For the text-containing cell, return its midpoint in [x, y] coordinate format. 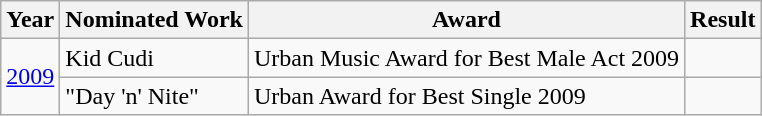
Urban Music Award for Best Male Act 2009 [466, 58]
Urban Award for Best Single 2009 [466, 96]
Nominated Work [154, 20]
Result [723, 20]
Kid Cudi [154, 58]
Year [30, 20]
Award [466, 20]
2009 [30, 77]
"Day 'n' Nite" [154, 96]
